Locate the cell with the specified text and output its (x, y) center coordinate. 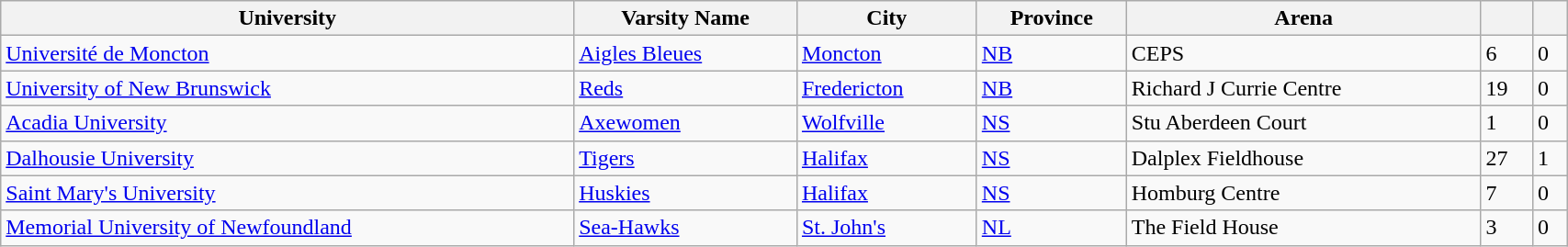
Memorial University of Newfoundland (288, 228)
Université de Moncton (288, 53)
Acadia University (288, 123)
27 (1506, 158)
Dalhousie University (288, 158)
Aigles Bleues (685, 53)
Axewomen (685, 123)
University of New Brunswick (288, 88)
Wolfville (886, 123)
6 (1506, 53)
City (886, 18)
Homburg Centre (1303, 193)
Dalplex Fieldhouse (1303, 158)
Huskies (685, 193)
St. John's (886, 228)
3 (1506, 228)
Saint Mary's University (288, 193)
Reds (685, 88)
19 (1506, 88)
The Field House (1303, 228)
Sea-Hawks (685, 228)
Fredericton (886, 88)
CEPS (1303, 53)
Varsity Name (685, 18)
Stu Aberdeen Court (1303, 123)
Arena (1303, 18)
Tigers (685, 158)
Richard J Currie Centre (1303, 88)
7 (1506, 193)
Moncton (886, 53)
University (288, 18)
Province (1051, 18)
NL (1051, 228)
